Detect which cell encompasses the target text, then output its (x, y) center coordinate. 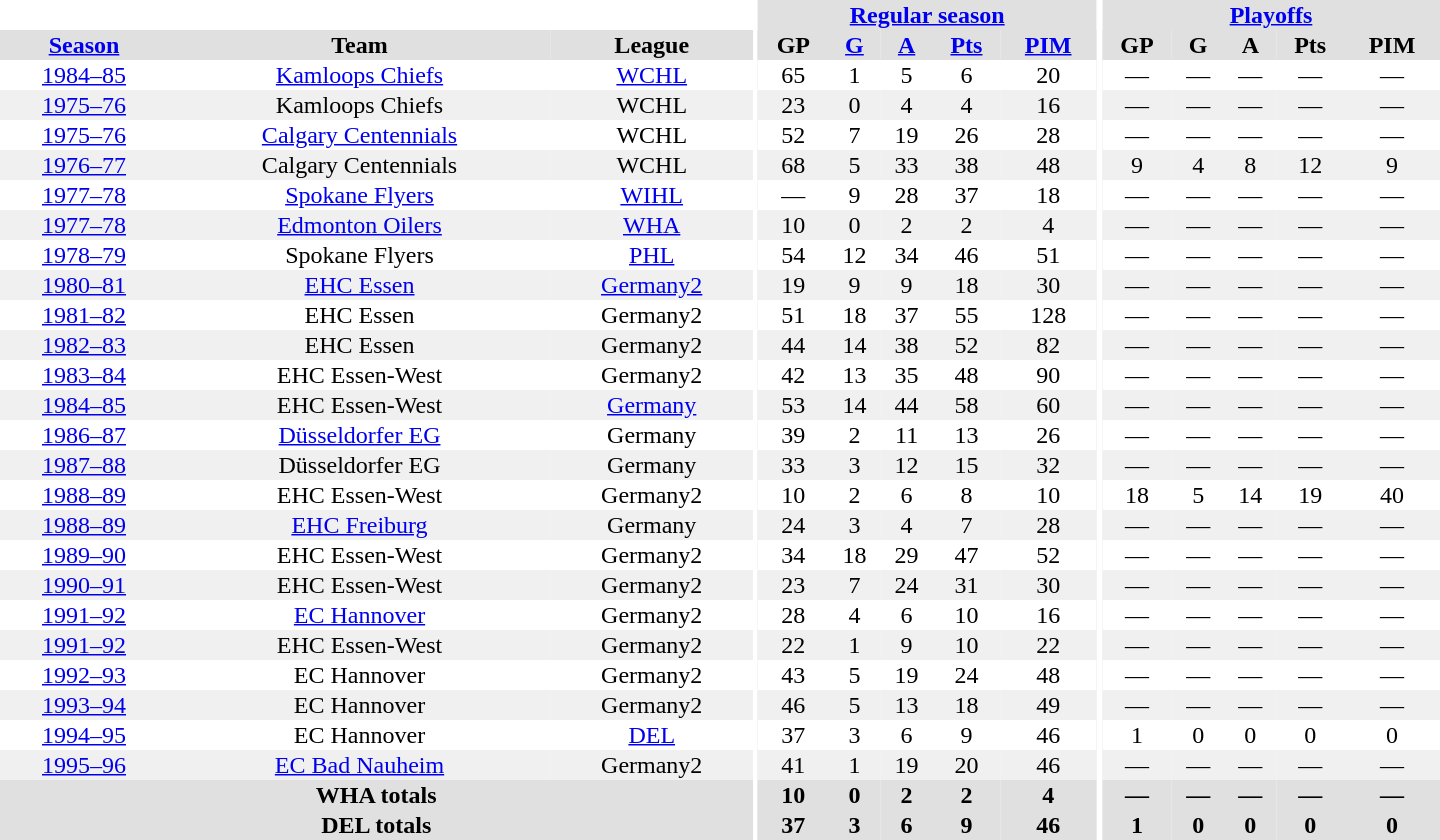
WHA totals (376, 795)
1992–93 (84, 675)
1989–90 (84, 555)
WHA (652, 225)
1995–96 (84, 765)
35 (907, 375)
Edmonton Oilers (360, 225)
1993–94 (84, 705)
54 (793, 255)
43 (793, 675)
Team (360, 45)
31 (967, 585)
68 (793, 165)
1981–82 (84, 315)
32 (1048, 465)
15 (967, 465)
47 (967, 555)
1976–77 (84, 165)
Regular season (927, 15)
WIHL (652, 195)
1978–79 (84, 255)
49 (1048, 705)
65 (793, 75)
1990–91 (84, 585)
11 (907, 435)
Playoffs (1271, 15)
Season (84, 45)
29 (907, 555)
82 (1048, 345)
EC Bad Nauheim (360, 765)
39 (793, 435)
DEL (652, 735)
1980–81 (84, 285)
128 (1048, 315)
58 (967, 405)
1982–83 (84, 345)
40 (1392, 495)
DEL totals (376, 825)
53 (793, 405)
90 (1048, 375)
1986–87 (84, 435)
1987–88 (84, 465)
55 (967, 315)
41 (793, 765)
League (652, 45)
60 (1048, 405)
PHL (652, 255)
EHC Freiburg (360, 525)
1994–95 (84, 735)
42 (793, 375)
1983–84 (84, 375)
